For the text-containing cell, return its midpoint in (x, y) coordinate format. 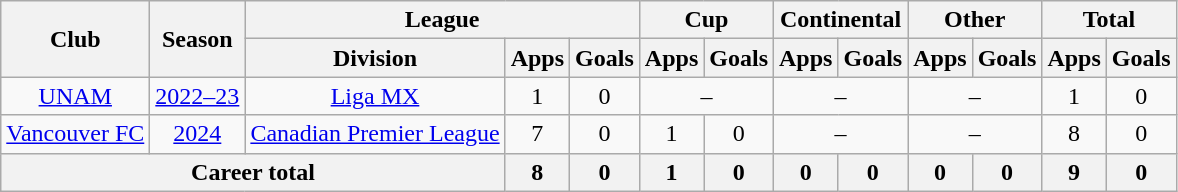
7 (537, 134)
Season (198, 39)
Liga MX (375, 96)
Vancouver FC (76, 134)
Division (375, 58)
Canadian Premier League (375, 134)
UNAM (76, 96)
League (442, 20)
Club (76, 39)
9 (1074, 172)
Total (1109, 20)
Other (975, 20)
Continental (841, 20)
Career total (253, 172)
Cup (706, 20)
2024 (198, 134)
2022–23 (198, 96)
